Identify which cell holds the provided text, then report its (X, Y) central coordinate. 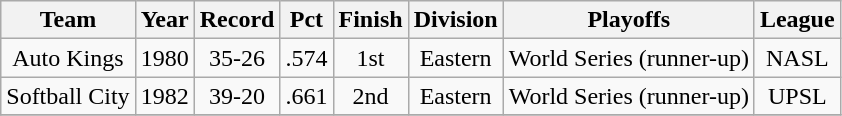
Auto Kings (68, 58)
NASL (797, 58)
35-26 (237, 58)
Playoffs (628, 20)
UPSL (797, 96)
1982 (164, 96)
Division (456, 20)
.661 (306, 96)
39-20 (237, 96)
Team (68, 20)
.574 (306, 58)
Finish (370, 20)
League (797, 20)
1st (370, 58)
Year (164, 20)
Softball City (68, 96)
2nd (370, 96)
Pct (306, 20)
Record (237, 20)
1980 (164, 58)
